For the text-containing cell, return its midpoint in [x, y] coordinate format. 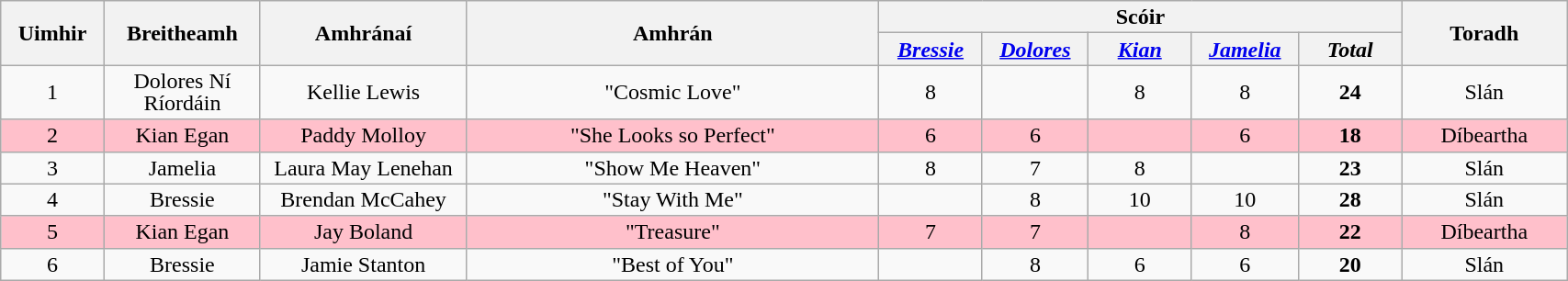
Paddy Molloy [364, 136]
Laura May Lenehan [364, 167]
4 [53, 200]
Amhrán [672, 33]
Total [1350, 50]
Amhránaí [364, 33]
28 [1350, 200]
"Best of You" [672, 264]
Scóir [1141, 17]
Kian [1140, 50]
"She Looks so Perfect" [672, 136]
"Cosmic Love" [672, 92]
Kellie Lewis [364, 92]
Toradh [1484, 33]
24 [1350, 92]
2 [53, 136]
Breitheamh [183, 33]
Dolores [1034, 50]
"Treasure" [672, 231]
20 [1350, 264]
"Stay With Me" [672, 200]
Jay Boland [364, 231]
Brendan McCahey [364, 200]
5 [53, 231]
"Show Me Heaven" [672, 167]
Uimhir [53, 33]
Dolores Ní Ríordáin [183, 92]
1 [53, 92]
18 [1350, 136]
22 [1350, 231]
23 [1350, 167]
3 [53, 167]
Jamie Stanton [364, 264]
